Detect which cell encompasses the target text, then output its (X, Y) center coordinate. 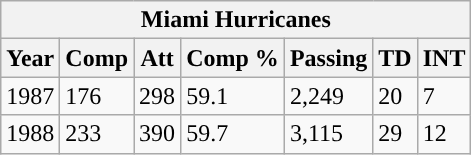
INT (444, 58)
59.7 (233, 134)
Year (30, 58)
3,115 (328, 134)
1988 (30, 134)
Passing (328, 58)
Miami Hurricanes (236, 20)
TD (395, 58)
233 (97, 134)
7 (444, 96)
Att (158, 58)
29 (395, 134)
2,249 (328, 96)
390 (158, 134)
176 (97, 96)
1987 (30, 96)
Comp % (233, 58)
Comp (97, 58)
20 (395, 96)
12 (444, 134)
59.1 (233, 96)
298 (158, 96)
